Search for the cell housing the specified text and yield its (X, Y) center coordinate. 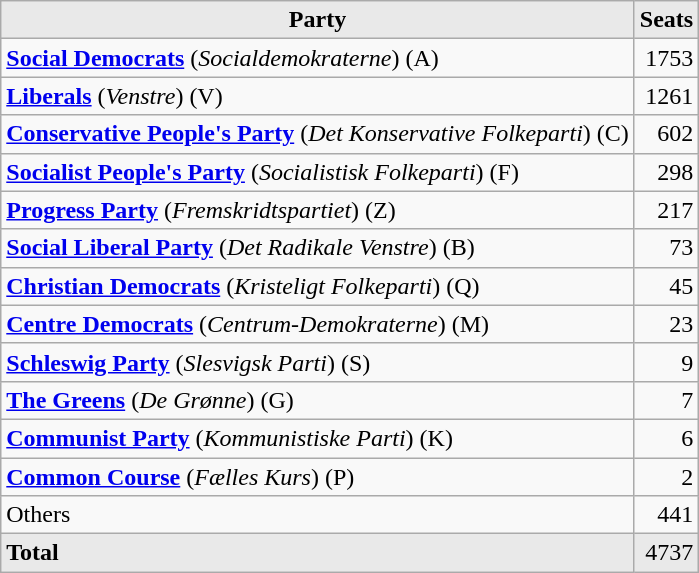
2 (666, 477)
Social Liberal Party (Det Radikale Venstre) (B) (318, 248)
7 (666, 400)
298 (666, 172)
1261 (666, 96)
23 (666, 324)
Communist Party (Kommunistiske Parti) (K) (318, 438)
Christian Democrats (Kristeligt Folkeparti) (Q) (318, 286)
9 (666, 362)
Others (318, 515)
Common Course (Fælles Kurs) (P) (318, 477)
6 (666, 438)
45 (666, 286)
441 (666, 515)
Progress Party (Fremskridtspartiet) (Z) (318, 210)
Centre Democrats (Centrum-Demokraterne) (M) (318, 324)
1753 (666, 58)
Socialist People's Party (Socialistisk Folkeparti) (F) (318, 172)
602 (666, 134)
Party (318, 20)
4737 (666, 553)
217 (666, 210)
Conservative People's Party (Det Konservative Folkeparti) (C) (318, 134)
73 (666, 248)
Social Democrats (Socialdemokraterne) (A) (318, 58)
Schleswig Party (Slesvigsk Parti) (S) (318, 362)
Liberals (Venstre) (V) (318, 96)
Seats (666, 20)
Total (318, 553)
The Greens (De Grønne) (G) (318, 400)
